Extract the (X, Y) coordinate from the center of the cell holding the provided text.  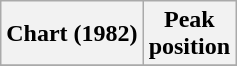
Peakposition (189, 34)
Chart (1982) (72, 34)
